Locate the cell with the specified text and output its [x, y] center coordinate. 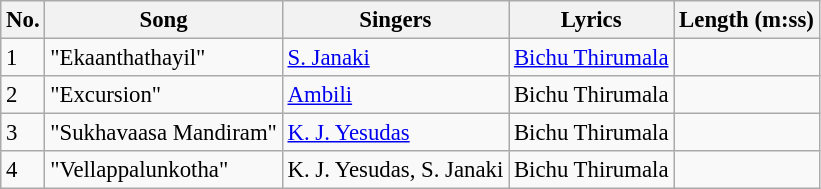
S. Janaki [395, 58]
Lyrics [592, 20]
K. J. Yesudas [395, 133]
2 [23, 95]
Length (m:ss) [746, 20]
"Excursion" [164, 95]
"Sukhavaasa Mandiram" [164, 133]
4 [23, 170]
K. J. Yesudas, S. Janaki [395, 170]
Song [164, 20]
3 [23, 133]
No. [23, 20]
Singers [395, 20]
"Vellappalunkotha" [164, 170]
"Ekaanthathayil" [164, 58]
Ambili [395, 95]
1 [23, 58]
